Search for the cell housing the specified text and yield its (X, Y) center coordinate. 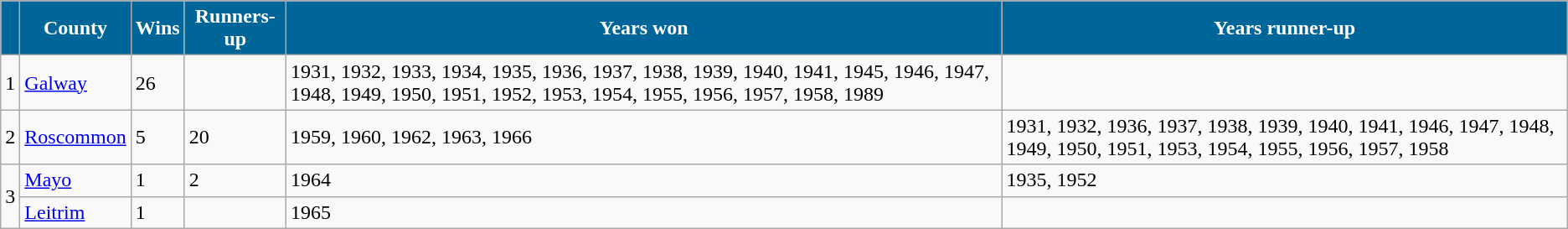
5 (157, 138)
1964 (643, 180)
Wins (157, 29)
1959, 1960, 1962, 1963, 1966 (643, 138)
Leitrim (75, 212)
1931, 1932, 1936, 1937, 1938, 1939, 1940, 1941, 1946, 1947, 1948, 1949, 1950, 1951, 1953, 1954, 1955, 1956, 1957, 1958 (1285, 138)
20 (235, 138)
3 (10, 196)
Years won (643, 29)
Roscommon (75, 138)
1935, 1952 (1285, 180)
County (75, 29)
1965 (643, 212)
Galway (75, 82)
Years runner-up (1285, 29)
Mayo (75, 180)
26 (157, 82)
Runners-up (235, 29)
